Extract the (x, y) coordinate from the center of the cell holding the provided text.  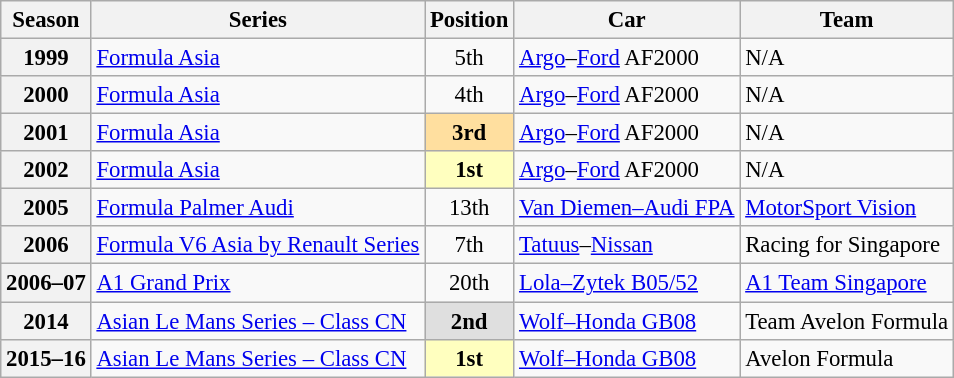
Formula V6 Asia by Renault Series (258, 245)
Series (258, 20)
Avelon Formula (847, 358)
Formula Palmer Audi (258, 208)
MotorSport Vision (847, 208)
5th (470, 58)
2001 (46, 133)
Car (627, 20)
7th (470, 245)
Season (46, 20)
4th (470, 95)
2005 (46, 208)
Team (847, 20)
Team Avelon Formula (847, 321)
2002 (46, 170)
2014 (46, 321)
A1 Team Singapore (847, 283)
20th (470, 283)
Position (470, 20)
1999 (46, 58)
3rd (470, 133)
13th (470, 208)
Racing for Singapore (847, 245)
2006 (46, 245)
2006–07 (46, 283)
2nd (470, 321)
Van Diemen–Audi FPA (627, 208)
Tatuus–Nissan (627, 245)
Lola–Zytek B05/52 (627, 283)
2000 (46, 95)
2015–16 (46, 358)
A1 Grand Prix (258, 283)
